Return [x, y] of the center of cell containing provided text 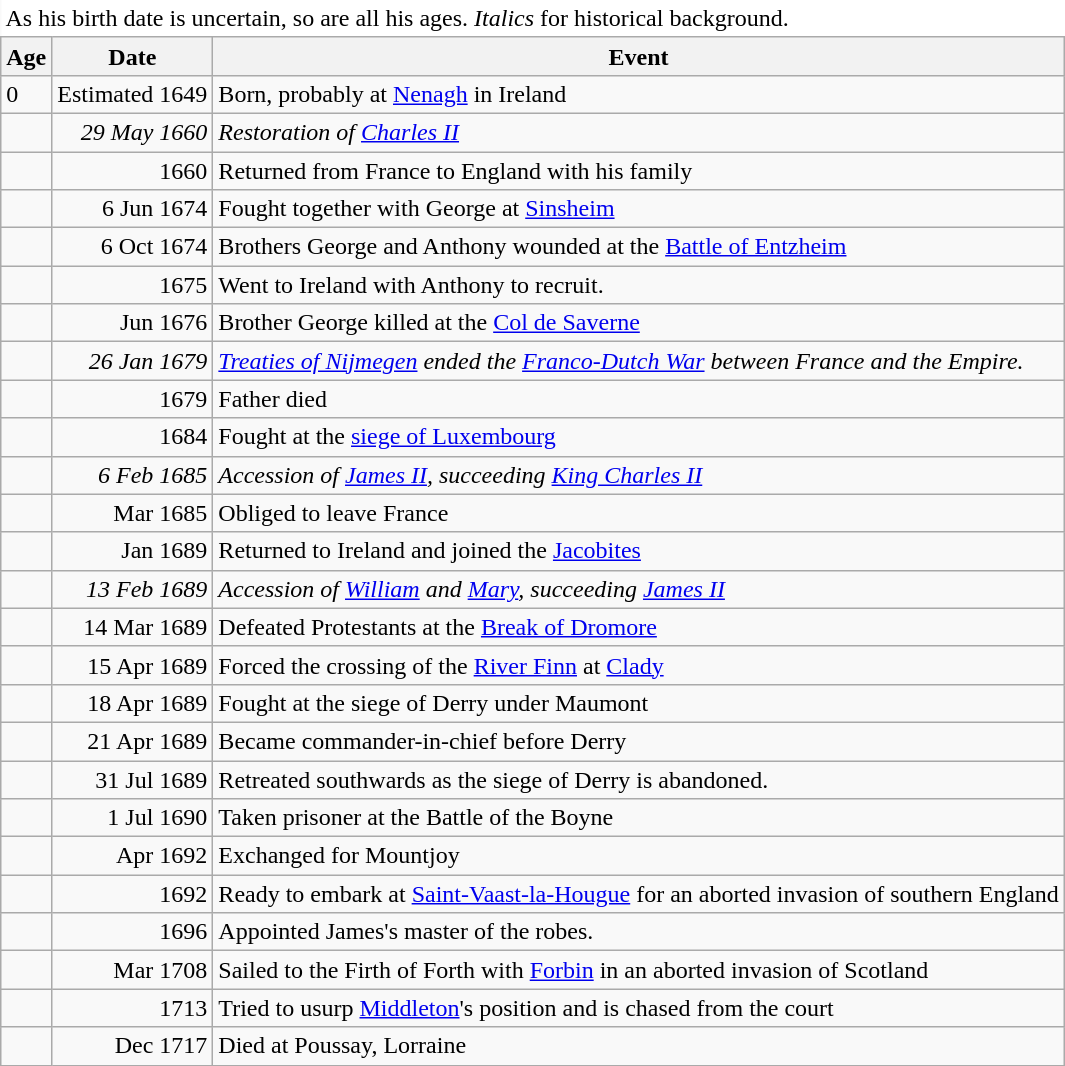
1675 [132, 285]
13 Feb 1689 [132, 589]
Became commander-in-chief before Derry [638, 741]
Accession of James II, succeeding King Charles II [638, 475]
Retreated southwards as the siege of Derry is abandoned. [638, 779]
Jun 1676 [132, 323]
Fought at the siege of Luxembourg [638, 437]
Returned to Ireland and joined the Jacobites [638, 551]
As his birth date is uncertain, so are all his ages. Italics for historical background. [533, 18]
1692 [132, 894]
Accession of William and Mary, succeeding James II [638, 589]
Died at Poussay, Lorraine [638, 1046]
Sailed to the Firth of Forth with Forbin in an aborted invasion of Scotland [638, 970]
Apr 1692 [132, 856]
21 Apr 1689 [132, 741]
Appointed James's master of the robes. [638, 932]
18 Apr 1689 [132, 703]
Date [132, 56]
0 [26, 94]
Went to Ireland with Anthony to recruit. [638, 285]
Obliged to leave France [638, 513]
Restoration of Charles II [638, 132]
Forced the crossing of the River Finn at Clady [638, 665]
Mar 1708 [132, 970]
6 Jun 1674 [132, 209]
Defeated Protestants at the Break of Dromore [638, 627]
6 Feb 1685 [132, 475]
1 Jul 1690 [132, 818]
Dec 1717 [132, 1046]
14 Mar 1689 [132, 627]
Estimated 1649 [132, 94]
Tried to usurp Middleton's position and is chased from the court [638, 1008]
Age [26, 56]
1713 [132, 1008]
15 Apr 1689 [132, 665]
26 Jan 1679 [132, 361]
Fought at the siege of Derry under Maumont [638, 703]
6 Oct 1674 [132, 247]
Brother George killed at the Col de Saverne [638, 323]
Born, probably at Nenagh in Ireland [638, 94]
Jan 1689 [132, 551]
Treaties of Nijmegen ended the Franco-Dutch War between France and the Empire. [638, 361]
Taken prisoner at the Battle of the Boyne [638, 818]
1679 [132, 399]
1684 [132, 437]
1660 [132, 171]
1696 [132, 932]
Returned from France to England with his family [638, 171]
Father died [638, 399]
Exchanged for Mountjoy [638, 856]
Brothers George and Anthony wounded at the Battle of Entzheim [638, 247]
Ready to embark at Saint-Vaast-la-Hougue for an aborted invasion of southern England [638, 894]
31 Jul 1689 [132, 779]
Event [638, 56]
29 May 1660 [132, 132]
Fought together with George at Sinsheim [638, 209]
Mar 1685 [132, 513]
